Identify which cell holds the provided text, then report its [x, y] central coordinate. 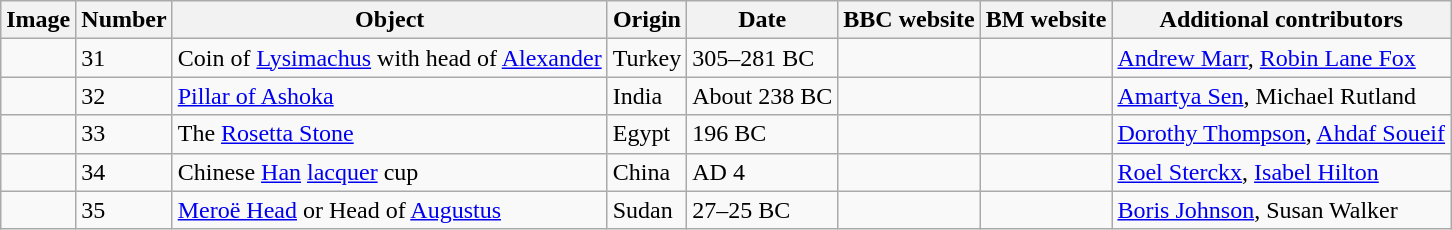
Amartya Sen, Michael Rutland [1282, 96]
BBC website [909, 20]
Egypt [647, 134]
Dorothy Thompson, Ahdaf Soueif [1282, 134]
35 [124, 210]
305–281 BC [762, 58]
BM website [1046, 20]
196 BC [762, 134]
32 [124, 96]
India [647, 96]
Sudan [647, 210]
Turkey [647, 58]
27–25 BC [762, 210]
The Rosetta Stone [390, 134]
About 238 BC [762, 96]
33 [124, 134]
Date [762, 20]
Image [38, 20]
Pillar of Ashoka [390, 96]
Coin of Lysimachus with head of Alexander [390, 58]
Boris Johnson, Susan Walker [1282, 210]
AD 4 [762, 172]
31 [124, 58]
Chinese Han lacquer cup [390, 172]
Roel Sterckx, Isabel Hilton [1282, 172]
Object [390, 20]
Additional contributors [1282, 20]
34 [124, 172]
Origin [647, 20]
Meroë Head or Head of Augustus [390, 210]
Number [124, 20]
China [647, 172]
Andrew Marr, Robin Lane Fox [1282, 58]
